Provide the (X, Y) coordinate of the cell's center where the given text is located.  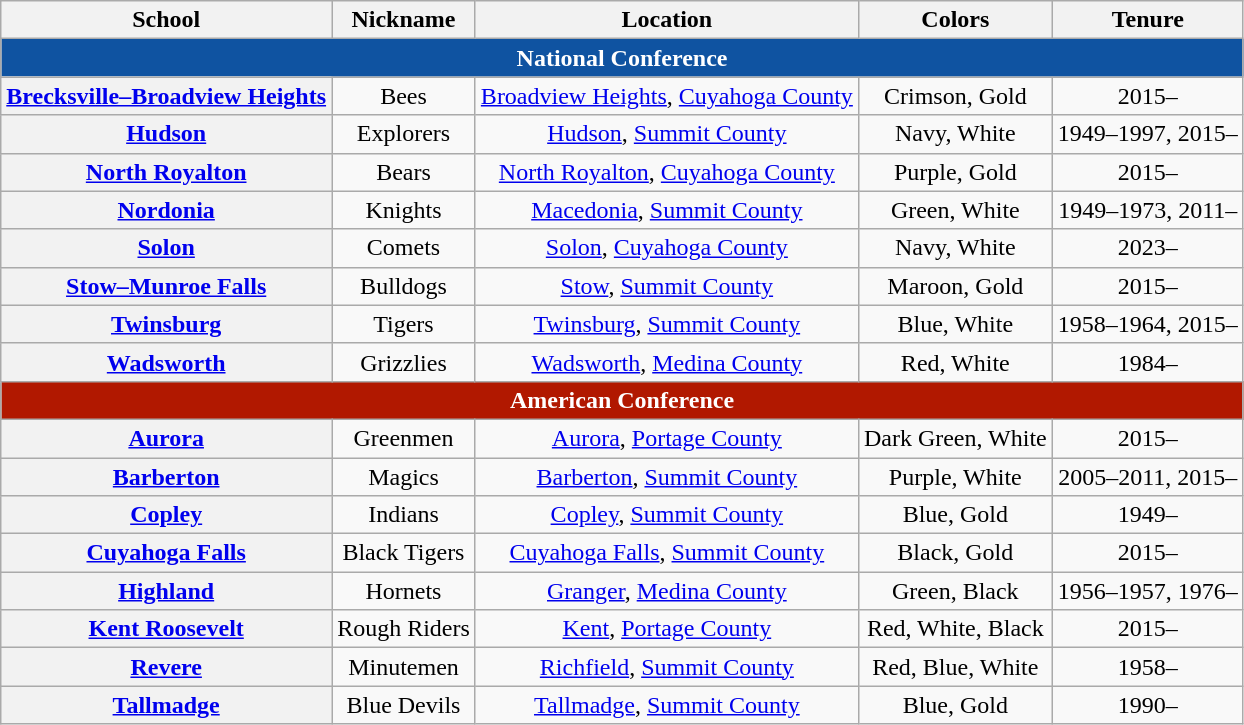
Bees (404, 96)
1984– (1148, 362)
Tallmadge, Summit County (666, 705)
Blue, White (955, 324)
Hudson, Summit County (666, 134)
1990– (1148, 705)
Black Tigers (404, 553)
Twinsburg (166, 324)
Kent Roosevelt (166, 629)
Comets (404, 248)
Maroon, Gold (955, 286)
Red, Blue, White (955, 667)
1956–1957, 1976– (1148, 591)
Copley, Summit County (666, 515)
Green, White (955, 210)
Solon (166, 248)
Hornets (404, 591)
National Conference (622, 58)
Highland (166, 591)
Tenure (1148, 20)
2023– (1148, 248)
Location (666, 20)
Purple, White (955, 477)
Tallmadge (166, 705)
Wadsworth (166, 362)
Brecksville–Broadview Heights (166, 96)
Black, Gold (955, 553)
1949–1997, 2015– (1148, 134)
Colors (955, 20)
Cuyahoga Falls, Summit County (666, 553)
Richfield, Summit County (666, 667)
1949– (1148, 515)
Bulldogs (404, 286)
Aurora (166, 438)
Broadview Heights, Cuyahoga County (666, 96)
Stow, Summit County (666, 286)
Explorers (404, 134)
Wadsworth, Medina County (666, 362)
Aurora, Portage County (666, 438)
Knights (404, 210)
Macedonia, Summit County (666, 210)
Copley (166, 515)
School (166, 20)
Granger, Medina County (666, 591)
Solon, Cuyahoga County (666, 248)
Barberton (166, 477)
Cuyahoga Falls (166, 553)
Grizzlies (404, 362)
Greenmen (404, 438)
1958– (1148, 667)
Minutemen (404, 667)
Revere (166, 667)
2005–2011, 2015– (1148, 477)
Crimson, Gold (955, 96)
Magics (404, 477)
Green, Black (955, 591)
Red, White (955, 362)
Hudson (166, 134)
North Royalton (166, 172)
Dark Green, White (955, 438)
Blue Devils (404, 705)
Barberton, Summit County (666, 477)
Nickname (404, 20)
Twinsburg, Summit County (666, 324)
Purple, Gold (955, 172)
Bears (404, 172)
Stow–Munroe Falls (166, 286)
1958–1964, 2015– (1148, 324)
North Royalton, Cuyahoga County (666, 172)
Indians (404, 515)
1949–1973, 2011– (1148, 210)
Kent, Portage County (666, 629)
Rough Riders (404, 629)
Nordonia (166, 210)
American Conference (622, 400)
Red, White, Black (955, 629)
Tigers (404, 324)
